Output the (X, Y) coordinate of the center of the cell containing the given text.  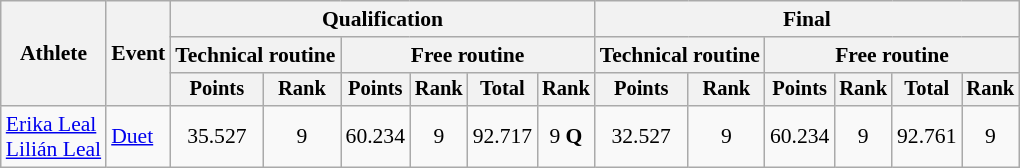
Event (138, 54)
Athlete (54, 54)
Erika LealLilián Leal (54, 136)
92.717 (502, 136)
35.527 (216, 136)
32.527 (642, 136)
Qualification (382, 19)
Final (807, 19)
Duet (138, 136)
92.761 (926, 136)
9 Q (566, 136)
